Pinpoint the cell where the given text exists, returning its (x, y) midpoint coordinate. 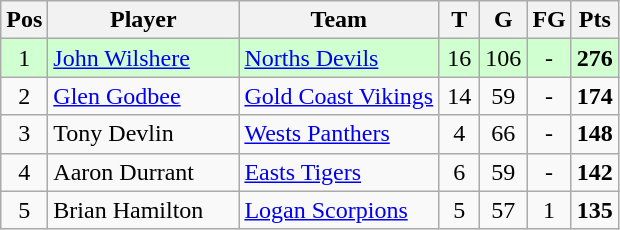
57 (504, 210)
Aaron Durrant (144, 172)
Tony Devlin (144, 134)
106 (504, 58)
16 (460, 58)
FG (549, 20)
T (460, 20)
135 (594, 210)
2 (24, 96)
174 (594, 96)
Pos (24, 20)
Gold Coast Vikings (339, 96)
6 (460, 172)
Player (144, 20)
Glen Godbee (144, 96)
3 (24, 134)
Norths Devils (339, 58)
142 (594, 172)
G (504, 20)
276 (594, 58)
148 (594, 134)
Team (339, 20)
Easts Tigers (339, 172)
Wests Panthers (339, 134)
Brian Hamilton (144, 210)
14 (460, 96)
66 (504, 134)
John Wilshere (144, 58)
Logan Scorpions (339, 210)
Pts (594, 20)
